Find where the given text appears and provide that cell's center as [X, Y] coordinate. 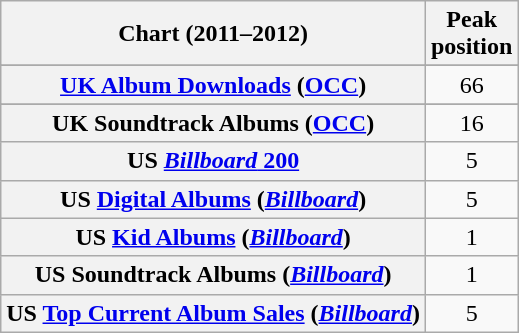
66 [471, 85]
UK Soundtrack Albums (OCC) [214, 123]
US Kid Albums (Billboard) [214, 237]
UK Album Downloads (OCC) [214, 85]
Peakposition [471, 34]
US Soundtrack Albums (Billboard) [214, 275]
US Digital Albums (Billboard) [214, 199]
US Top Current Album Sales (Billboard) [214, 313]
Chart (2011–2012) [214, 34]
US Billboard 200 [214, 161]
16 [471, 123]
